Provide the (X, Y) coordinate of the cell's center where the given text is located.  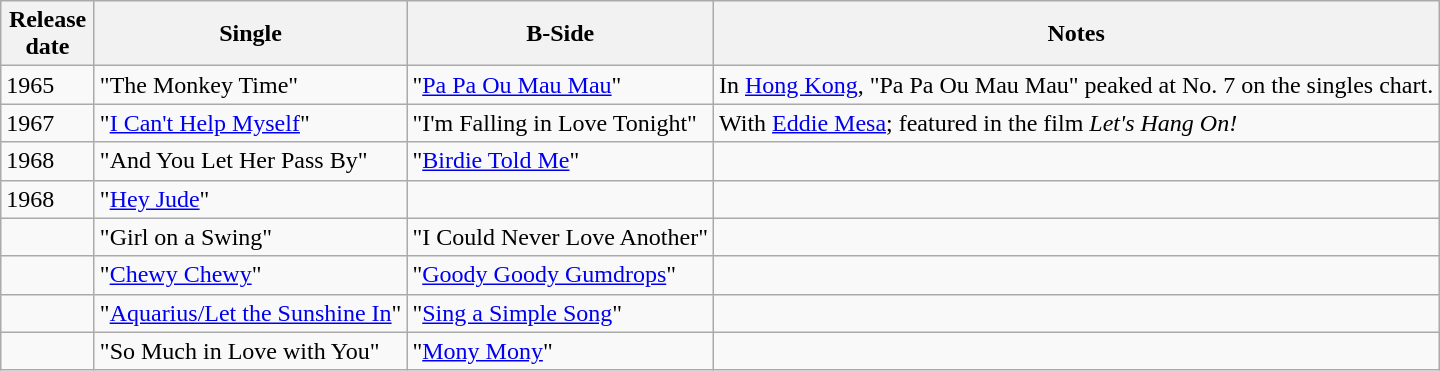
"And You Let Her Pass By" (250, 161)
"I'm Falling in Love Tonight" (560, 123)
"Birdie Told Me" (560, 161)
"Sing a Simple Song" (560, 313)
"Girl on a Swing" (250, 237)
"So Much in Love with You" (250, 351)
In Hong Kong, "Pa Pa Ou Mau Mau" peaked at No. 7 on the singles chart. (1076, 85)
Single (250, 34)
B-Side (560, 34)
Release date (48, 34)
"I Could Never Love Another" (560, 237)
Notes (1076, 34)
"Mony Mony" (560, 351)
"Chewy Chewy" (250, 275)
"Pa Pa Ou Mau Mau" (560, 85)
"Aquarius/Let the Sunshine In" (250, 313)
1967 (48, 123)
With Eddie Mesa; featured in the film Let's Hang On! (1076, 123)
"The Monkey Time" (250, 85)
1965 (48, 85)
"I Can't Help Myself" (250, 123)
"Goody Goody Gumdrops" (560, 275)
"Hey Jude" (250, 199)
